Return the [X, Y] coordinate for the center point of the cell that contains the specified text.  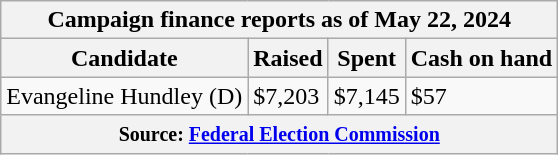
Campaign finance reports as of May 22, 2024 [280, 20]
Spent [366, 58]
Candidate [124, 58]
$57 [481, 96]
Evangeline Hundley (D) [124, 96]
Raised [288, 58]
$7,145 [366, 96]
$7,203 [288, 96]
Source: Federal Election Commission [280, 134]
Cash on hand [481, 58]
